From the cell containing the given text, extract its center point as [x, y] coordinate. 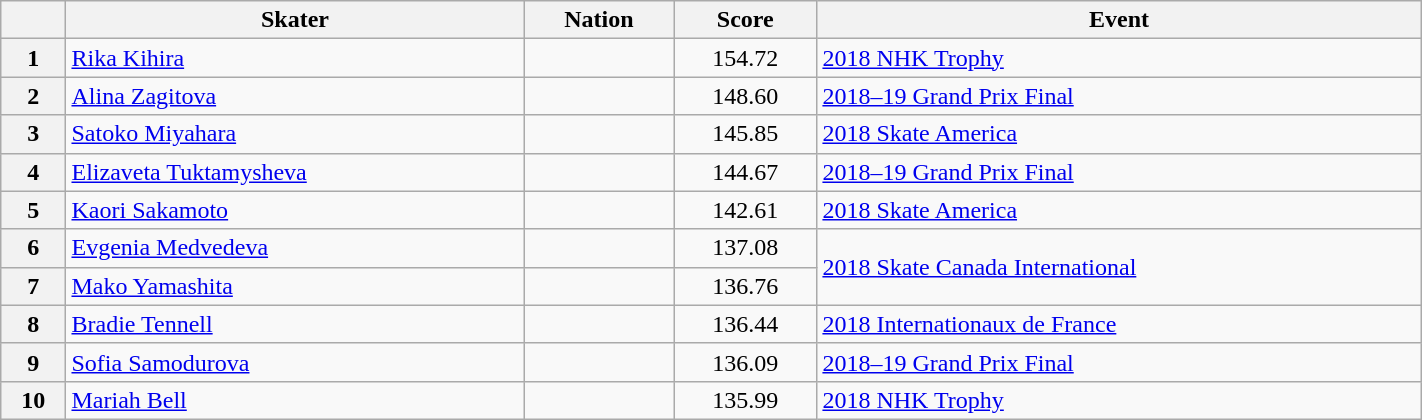
145.85 [746, 134]
2018 Skate Canada International [1119, 267]
Alina Zagitova [295, 96]
2018 Internationaux de France [1119, 324]
137.08 [746, 248]
8 [34, 324]
136.76 [746, 286]
144.67 [746, 172]
Evgenia Medvedeva [295, 248]
Sofia Samodurova [295, 362]
135.99 [746, 400]
3 [34, 134]
Skater [295, 20]
1 [34, 58]
7 [34, 286]
Score [746, 20]
Satoko Miyahara [295, 134]
6 [34, 248]
Mako Yamashita [295, 286]
136.09 [746, 362]
Mariah Bell [295, 400]
2 [34, 96]
142.61 [746, 210]
Event [1119, 20]
4 [34, 172]
Elizaveta Tuktamysheva [295, 172]
5 [34, 210]
9 [34, 362]
10 [34, 400]
154.72 [746, 58]
Bradie Tennell [295, 324]
Kaori Sakamoto [295, 210]
Nation [599, 20]
148.60 [746, 96]
136.44 [746, 324]
Rika Kihira [295, 58]
